Provide the (X, Y) coordinate of the cell's center where the given text is located.  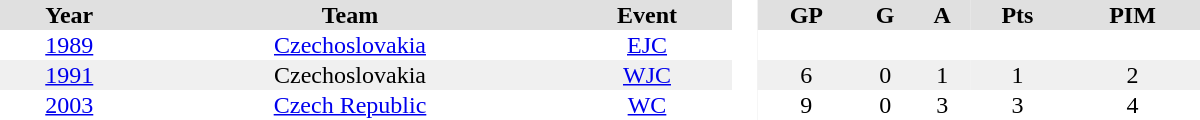
4 (1132, 105)
9 (806, 105)
WC (646, 105)
A (942, 15)
Czech Republic (350, 105)
G (886, 15)
1991 (70, 75)
Team (350, 15)
EJC (646, 45)
Year (70, 15)
Event (646, 15)
2 (1132, 75)
6 (806, 75)
WJC (646, 75)
2003 (70, 105)
PIM (1132, 15)
1989 (70, 45)
GP (806, 15)
Pts (1018, 15)
